Extract the [x, y] coordinate from the center of the cell holding the provided text.  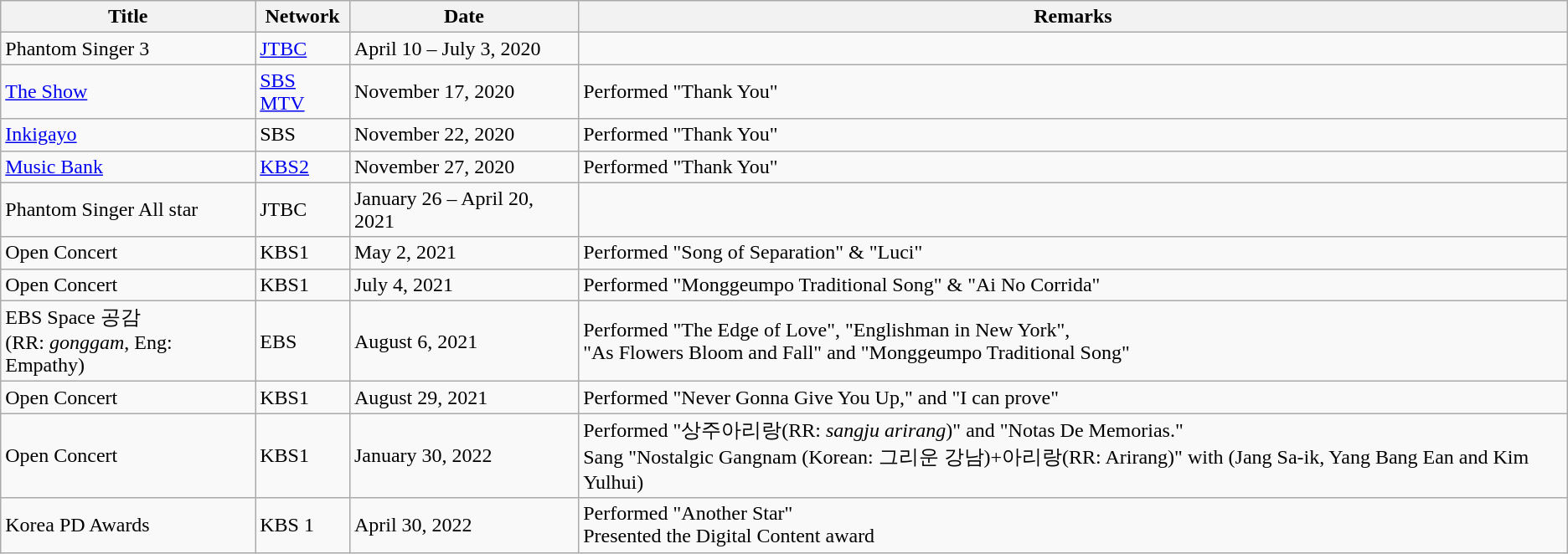
Performed "Never Gonna Give You Up," and "I can prove" [1074, 398]
Performed "Another Star"Presented the Digital Content award [1074, 526]
KBS 1 [303, 526]
April 10 – July 3, 2020 [464, 49]
May 2, 2021 [464, 253]
Performed "Monggeumpo Traditional Song" & "Ai No Corrida" [1074, 285]
August 6, 2021 [464, 341]
August 29, 2021 [464, 398]
Performed "The Edge of Love", "Englishman in New York","As Flowers Bloom and Fall" and "Monggeumpo Traditional Song" [1074, 341]
EBS [303, 341]
November 22, 2020 [464, 135]
EBS Space 공감(RR: gonggam, Eng: Empathy) [128, 341]
November 17, 2020 [464, 92]
SBS MTV [303, 92]
KBS2 [303, 167]
SBS [303, 135]
Network [303, 17]
Phantom Singer All star [128, 209]
Music Bank [128, 167]
Performed "Song of Separation" & "Luci" [1074, 253]
The Show [128, 92]
Title [128, 17]
July 4, 2021 [464, 285]
November 27, 2020 [464, 167]
Remarks [1074, 17]
January 26 – April 20, 2021 [464, 209]
Phantom Singer 3 [128, 49]
Korea PD Awards [128, 526]
Inkigayo [128, 135]
January 30, 2022 [464, 455]
April 30, 2022 [464, 526]
Date [464, 17]
